Search for the cell housing the specified text and yield its [X, Y] center coordinate. 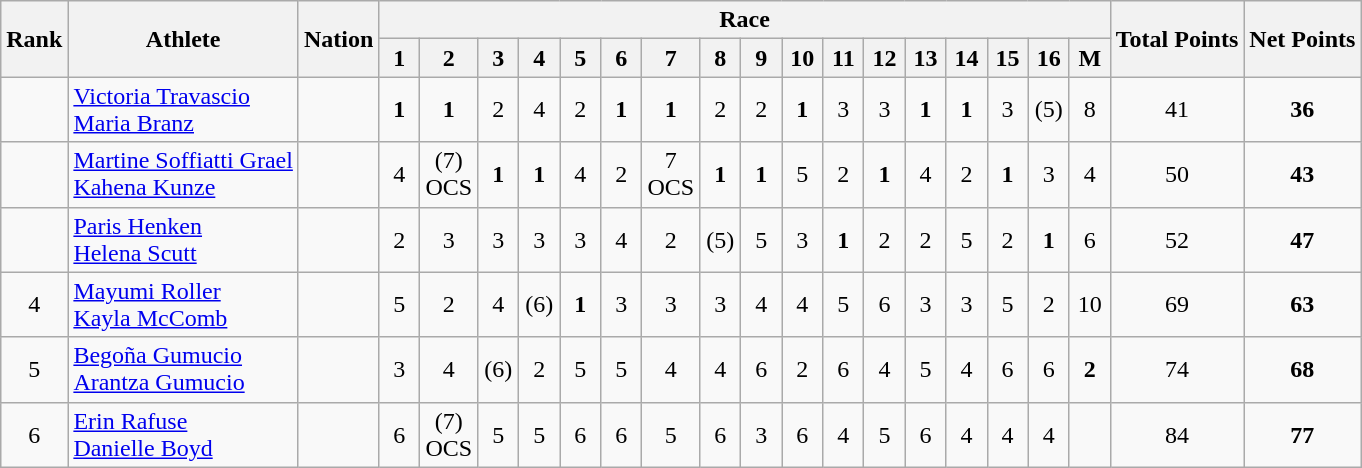
13 [926, 58]
36 [1302, 110]
50 [1177, 174]
52 [1177, 240]
Martine Soffiatti GraelKahena Kunze [184, 174]
63 [1302, 304]
74 [1177, 370]
69 [1177, 304]
41 [1177, 110]
Erin RafuseDanielle Boyd [184, 434]
Nation [338, 39]
Begoña GumucioArantza Gumucio [184, 370]
77 [1302, 434]
47 [1302, 240]
14 [966, 58]
Net Points [1302, 39]
7 [671, 58]
Total Points [1177, 39]
84 [1177, 434]
16 [1048, 58]
7OCS [671, 174]
Race [744, 20]
Paris HenkenHelena Scutt [184, 240]
Victoria TravascioMaria Branz [184, 110]
68 [1302, 370]
Rank [34, 39]
43 [1302, 174]
12 [884, 58]
Mayumi RollerKayla McComb [184, 304]
Athlete [184, 39]
11 [844, 58]
M [1090, 58]
9 [762, 58]
15 [1008, 58]
